Detect which cell encompasses the target text, then output its (X, Y) center coordinate. 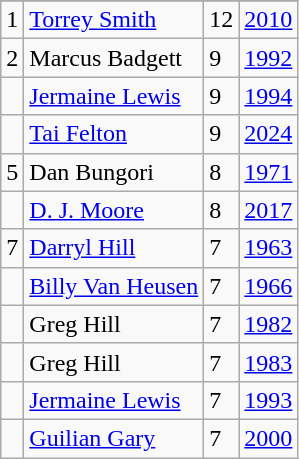
1966 (268, 286)
1983 (268, 362)
1963 (268, 248)
2024 (268, 134)
1 (12, 20)
Billy Van Heusen (114, 286)
D. J. Moore (114, 210)
Tai Felton (114, 134)
1971 (268, 172)
1994 (268, 96)
2017 (268, 210)
Dan Bungori (114, 172)
1982 (268, 324)
Torrey Smith (114, 20)
12 (222, 20)
Guilian Gary (114, 438)
1993 (268, 400)
Marcus Badgett (114, 58)
2 (12, 58)
1992 (268, 58)
Darryl Hill (114, 248)
5 (12, 172)
2000 (268, 438)
2010 (268, 20)
